Capture the cell that displays the provided text and extract its [X, Y] central coordinate. 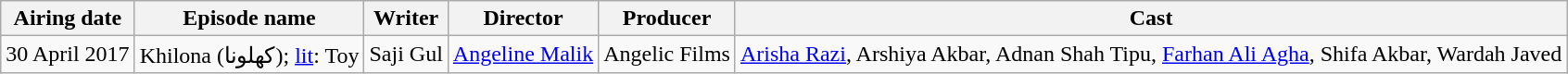
Arisha Razi, Arshiya Akbar, Adnan Shah Tipu, Farhan Ali Agha, Shifa Akbar, Wardah Javed [1151, 55]
Airing date [68, 18]
Angeline Malik [523, 55]
Cast [1151, 18]
30 April 2017 [68, 55]
Saji Gul [406, 55]
Angelic Films [667, 55]
Episode name [249, 18]
Khilona (کھلونا); lit: Toy [249, 55]
Writer [406, 18]
Director [523, 18]
Producer [667, 18]
